Locate the cell with the specified text and output its [x, y] center coordinate. 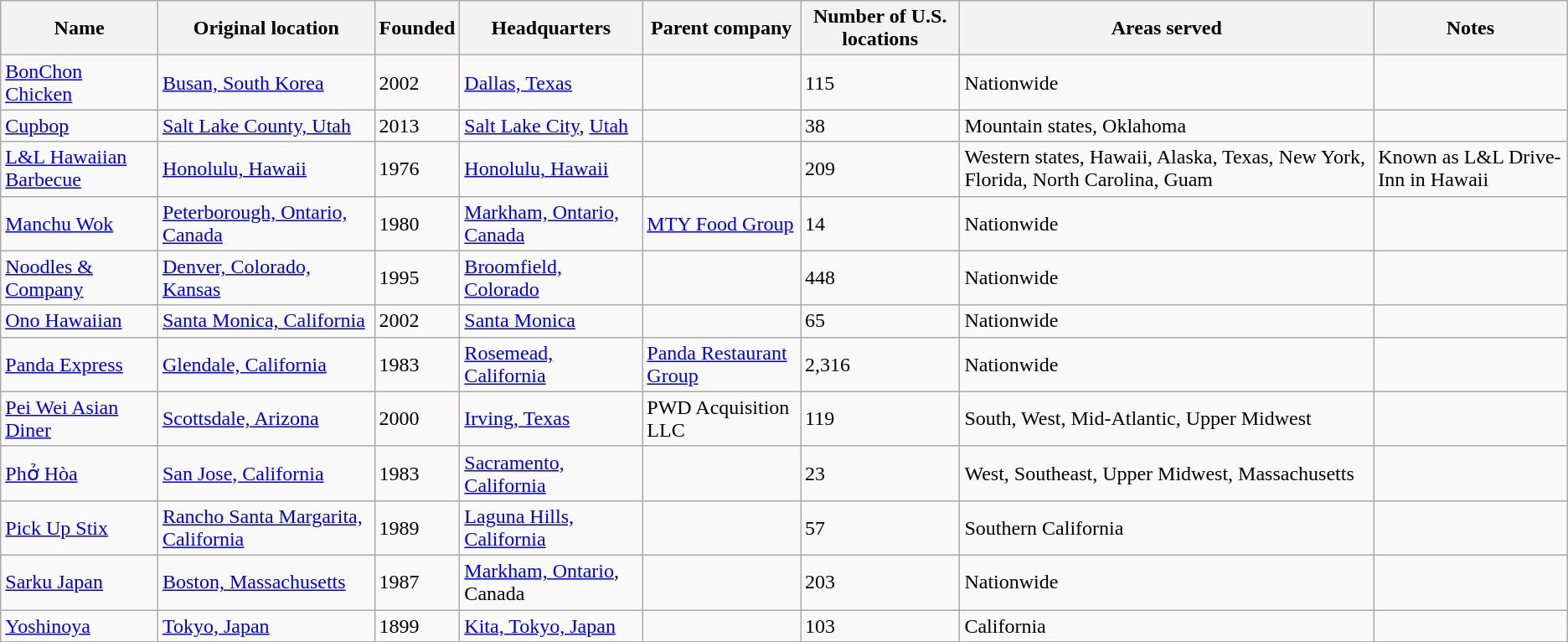
Mountain states, Oklahoma [1167, 126]
Salt Lake County, Utah [266, 126]
Peterborough, Ontario, Canada [266, 223]
Known as L&L Drive-Inn in Hawaii [1471, 169]
Phở Hòa [80, 473]
103 [880, 626]
Santa Monica, California [266, 321]
Ono Hawaiian [80, 321]
South, West, Mid-Atlantic, Upper Midwest [1167, 419]
65 [880, 321]
1976 [417, 169]
Panda Restaurant Group [722, 364]
119 [880, 419]
209 [880, 169]
1987 [417, 582]
BonChon Chicken [80, 82]
Dallas, Texas [551, 82]
Rosemead, California [551, 364]
PWD Acquisition LLC [722, 419]
Parent company [722, 28]
1899 [417, 626]
38 [880, 126]
Kita, Tokyo, Japan [551, 626]
Sarku Japan [80, 582]
Busan, South Korea [266, 82]
Irving, Texas [551, 419]
Noodles & Company [80, 278]
23 [880, 473]
Founded [417, 28]
Number of U.S. locations [880, 28]
San Jose, California [266, 473]
1989 [417, 528]
Boston, Massachusetts [266, 582]
Tokyo, Japan [266, 626]
California [1167, 626]
2000 [417, 419]
Western states, Hawaii, Alaska, Texas, New York, Florida, North Carolina, Guam [1167, 169]
Sacramento, California [551, 473]
Laguna Hills, California [551, 528]
Denver, Colorado, Kansas [266, 278]
Manchu Wok [80, 223]
Salt Lake City, Utah [551, 126]
Yoshinoya [80, 626]
1980 [417, 223]
57 [880, 528]
2,316 [880, 364]
West, Southeast, Upper Midwest, Massachusetts [1167, 473]
Name [80, 28]
2013 [417, 126]
Southern California [1167, 528]
MTY Food Group [722, 223]
14 [880, 223]
L&L Hawaiian Barbecue [80, 169]
Broomfield, Colorado [551, 278]
448 [880, 278]
Panda Express [80, 364]
Pick Up Stix [80, 528]
Santa Monica [551, 321]
Rancho Santa Margarita, California [266, 528]
Headquarters [551, 28]
115 [880, 82]
1995 [417, 278]
Glendale, California [266, 364]
Cupbop [80, 126]
Areas served [1167, 28]
Original location [266, 28]
Scottsdale, Arizona [266, 419]
Pei Wei Asian Diner [80, 419]
Notes [1471, 28]
203 [880, 582]
